Capture the cell that displays the provided text and extract its [x, y] central coordinate. 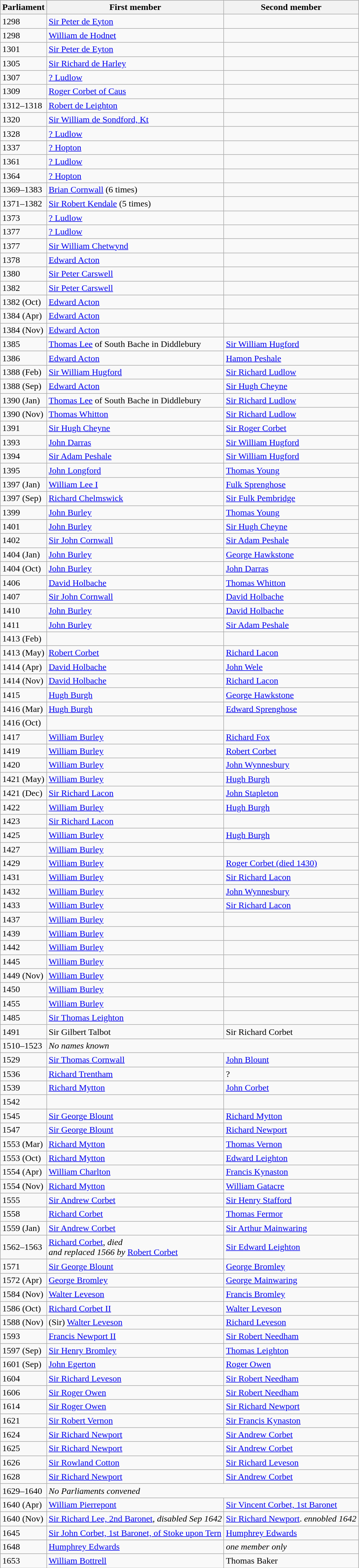
Second member [291, 7]
1554 (Nov) [24, 1186]
1491 [24, 1032]
1433 [24, 905]
1320 [24, 119]
1429 [24, 863]
1416 (Mar) [24, 709]
1386 [24, 358]
1640 (Nov) [24, 1519]
Thomas Vernon [291, 1144]
1312–1318 [24, 105]
Sir Edward Leighton [291, 1247]
Sir Henry Stafford [291, 1200]
1626 [24, 1463]
1559 (Jan) [24, 1228]
1553 (Oct) [24, 1158]
Robert de Leighton [135, 105]
1413 (May) [24, 653]
1445 [24, 962]
1407 [24, 597]
1624 [24, 1435]
1388 (Feb) [24, 372]
William de Hodnet [135, 35]
1431 [24, 877]
1601 (Sep) [24, 1364]
1395 [24, 470]
1419 [24, 751]
William Gatacre [291, 1186]
1586 (Oct) [24, 1308]
1390 (Jan) [24, 400]
Sir Richard Newport. ennobled 1642 [291, 1519]
1417 [24, 737]
1391 [24, 428]
1588 (Nov) [24, 1322]
1410 [24, 611]
John Blount [291, 1060]
1301 [24, 49]
Roger Owen [291, 1364]
1388 (Sep) [24, 386]
Thomas Leighton [291, 1350]
William Lee I [135, 484]
1628 [24, 1477]
1437 [24, 919]
Sir Richard Corbet [291, 1032]
1305 [24, 63]
1399 [24, 512]
1571 [24, 1266]
1406 [24, 583]
Richard Corbet II [135, 1308]
1621 [24, 1421]
1364 [24, 176]
1442 [24, 948]
1390 (Nov) [24, 414]
1423 [24, 821]
1361 [24, 161]
Francis Newport II [135, 1336]
Edward Sprenghose [291, 709]
1411 [24, 625]
1558 [24, 1214]
1401 [24, 526]
1414 (Nov) [24, 681]
1604 [24, 1378]
1648 [24, 1547]
1416 (Oct) [24, 723]
Francis Bromley [291, 1294]
1640 (Apr) [24, 1505]
1373 [24, 218]
Brian Cornwall (6 times) [135, 190]
1382 [24, 288]
1539 [24, 1088]
William Bottrell [135, 1561]
1337 [24, 147]
First member [135, 7]
William Charlton [135, 1172]
Sir Thomas Leighton [135, 1018]
Francis Kynaston [291, 1172]
1547 [24, 1130]
Sir Rowland Cotton [135, 1463]
Sir William de Sondford, Kt [135, 119]
William Pierrepont [135, 1505]
1614 [24, 1407]
Fulk Sprenghose [291, 484]
1397 (Sep) [24, 498]
Roger Corbet of Caus [135, 91]
1562–1563 [24, 1247]
1385 [24, 344]
1455 [24, 1004]
1422 [24, 807]
1414 (Apr) [24, 667]
1378 [24, 260]
1413 (Feb) [24, 639]
John Egerton [135, 1364]
Sir Richard Lee, 2nd Baronet, disabled Sep 1642 [135, 1519]
1425 [24, 835]
1572 (Apr) [24, 1280]
1427 [24, 849]
one member only [291, 1547]
John Wele [291, 667]
1645 [24, 1533]
No names known [202, 1046]
Thomas Fermor [291, 1214]
Richard Fox [291, 737]
1554 (Apr) [24, 1172]
1404 (Oct) [24, 569]
1597 (Sep) [24, 1350]
1397 (Jan) [24, 484]
1529 [24, 1060]
1629–1640 [24, 1491]
1625 [24, 1449]
Sir Henry Bromley [135, 1350]
1653 [24, 1561]
Sir Gilbert Talbot [135, 1032]
Roger Corbet (died 1430) [291, 863]
1420 [24, 765]
1415 [24, 695]
Hamon Peshale [291, 358]
1382 (Oct) [24, 302]
Sir Vincent Corbet, 1st Baronet [291, 1505]
1432 [24, 891]
1394 [24, 456]
George Mainwaring [291, 1280]
John Longford [135, 470]
1402 [24, 540]
1393 [24, 442]
Richard Corbet [135, 1214]
Sir William Chetwynd [135, 246]
Sir Thomas Cornwall [135, 1060]
1593 [24, 1336]
Parliament [24, 7]
Thomas Baker [291, 1561]
Sir Roger Corbet [291, 428]
Sir Richard de Harley [135, 63]
1384 (Apr) [24, 316]
1307 [24, 77]
John Stapleton [291, 793]
1404 (Jan) [24, 554]
Richard Chelmswick [135, 498]
Richard Corbet, died and replaced 1566 by Robert Corbet [135, 1247]
Sir Francis Kynaston [291, 1421]
1380 [24, 274]
No Parliaments convened [202, 1491]
Richard Trentham [135, 1074]
? [291, 1074]
1485 [24, 1018]
Sir Robert Vernon [135, 1421]
1584 (Nov) [24, 1294]
Sir Arthur Mainwaring [291, 1228]
(Sir) Walter Leveson [135, 1322]
1553 (Mar) [24, 1144]
1384 (Nov) [24, 330]
Sir John Corbet, 1st Baronet, of Stoke upon Tern [135, 1533]
1510–1523 [24, 1046]
1606 [24, 1393]
Sir Robert Kendale (5 times) [135, 204]
1421 (May) [24, 779]
1542 [24, 1102]
1545 [24, 1116]
1371–1382 [24, 204]
1536 [24, 1074]
Richard Newport [291, 1130]
John Corbet [291, 1088]
1369–1383 [24, 190]
Sir Fulk Pembridge [291, 498]
1421 (Dec) [24, 793]
1450 [24, 990]
1449 (Nov) [24, 976]
Richard Leveson [291, 1322]
1328 [24, 133]
1439 [24, 934]
1309 [24, 91]
Edward Leighton [291, 1158]
1555 [24, 1200]
